Output the (X, Y) coordinate of the center of the cell containing the given text.  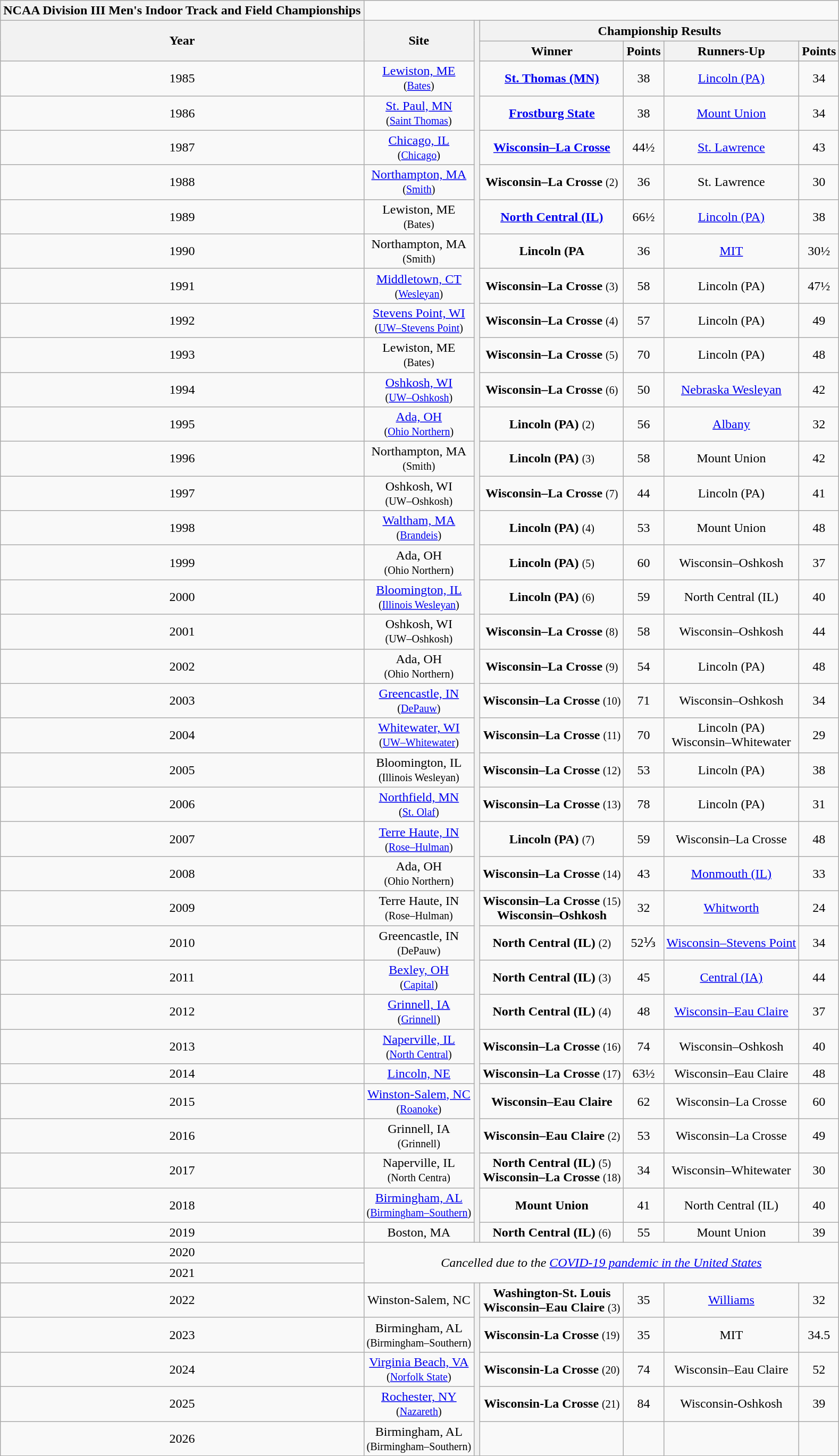
Boston, MA (419, 1232)
North Central (IL) (2) (552, 943)
31 (819, 805)
Williams (732, 1300)
NCAA Division III Men's Indoor Track and Field Championships (182, 11)
Virginia Beach, VA(Norfolk State) (419, 1369)
1988 (182, 182)
Chicago, IL(Chicago) (419, 148)
Wisconsin–La Crosse (4) (552, 320)
Winston-Salem, NC (419, 1300)
Middletown, CT(Wesleyan) (419, 286)
52 (819, 1369)
63½ (643, 1074)
Whitworth (732, 908)
1995 (182, 424)
47½ (819, 286)
Wisconsin-Oshkosh (732, 1404)
Whitewater, WI(UW–Whitewater) (419, 735)
Lincoln (PA (552, 251)
Wisconsin–Whitewater (732, 1170)
North Central (IL) (4) (552, 1012)
2014 (182, 1074)
Wisconsin–Stevens Point (732, 943)
1986 (182, 113)
44½ (643, 148)
1996 (182, 459)
Wisconsin-La Crosse (19) (552, 1335)
2017 (182, 1170)
Wisconsin–La Crosse (12) (552, 769)
1989 (182, 217)
55 (643, 1232)
2015 (182, 1101)
84 (643, 1404)
1999 (182, 562)
Championship Results (659, 31)
North Central (IL) (6) (552, 1232)
2024 (182, 1369)
2007 (182, 839)
Monmouth (IL) (732, 874)
Wisconsin–La Crosse (9) (552, 666)
1994 (182, 389)
Wisconsin–La Crosse (11) (552, 735)
Lincoln, NE (419, 1074)
Lincoln (PA) (7) (552, 839)
71 (643, 700)
2019 (182, 1232)
62 (643, 1101)
52⅓ (643, 943)
Wisconsin–La Crosse (6) (552, 389)
Year (182, 41)
2000 (182, 597)
Albany (732, 424)
56 (643, 424)
2010 (182, 943)
Northfield, MN(St. Olaf) (419, 805)
Wisconsin–La Crosse (2) (552, 182)
1992 (182, 320)
2016 (182, 1136)
2004 (182, 735)
2001 (182, 631)
2012 (182, 1012)
Wisconsin–La Crosse (7) (552, 493)
Wisconsin–La Crosse (10) (552, 700)
Lincoln (PA) (2) (552, 424)
2025 (182, 1404)
2020 (182, 1252)
Wisconsin–La Crosse (14) (552, 874)
1990 (182, 251)
Lincoln (PA) (5) (552, 562)
2026 (182, 1438)
54 (643, 666)
1997 (182, 493)
Nebraska Wesleyan (732, 389)
2003 (182, 700)
Wisconsin–La Crosse (13) (552, 805)
1985 (182, 79)
29 (819, 735)
1987 (182, 148)
St. Paul, MN(Saint Thomas) (419, 113)
Cancelled due to the COVID-19 pandemic in the United States (601, 1263)
Wisconsin–La Crosse (5) (552, 355)
Lincoln (PA)Wisconsin–Whitewater (732, 735)
66½ (643, 217)
2022 (182, 1300)
Wisconsin-La Crosse (20) (552, 1369)
2021 (182, 1273)
30½ (819, 251)
Runners-Up (732, 51)
1991 (182, 286)
Wisconsin–La Crosse (17) (552, 1074)
50 (643, 389)
Wisconsin–La Crosse (15)Wisconsin–Oshkosh (552, 908)
Frostburg State (552, 113)
Waltham, MA(Brandeis) (419, 528)
Rochester, NY(Nazareth) (419, 1404)
North Central (IL) (5)Wisconsin–La Crosse (18) (552, 1170)
Wisconsin–La Crosse (3) (552, 286)
Wisconsin-La Crosse (21) (552, 1404)
Naperville, IL(North Centra) (419, 1170)
Washington-St. LouisWisconsin–Eau Claire (3) (552, 1300)
1998 (182, 528)
2009 (182, 908)
33 (819, 874)
2018 (182, 1205)
2006 (182, 805)
2008 (182, 874)
2011 (182, 978)
Wisconsin–Eau Claire (2) (552, 1136)
2023 (182, 1335)
Stevens Point, WI(UW–Stevens Point) (419, 320)
34.5 (819, 1335)
78 (643, 805)
Wisconsin–La Crosse (8) (552, 631)
Naperville, IL(North Central) (419, 1047)
Lincoln (PA) (3) (552, 459)
45 (643, 978)
Wisconsin–La Crosse (16) (552, 1047)
Winston-Salem, NC(Roanoke) (419, 1101)
North Central (IL) (3) (552, 978)
Lincoln (PA) (6) (552, 597)
St. Thomas (MN) (552, 79)
2002 (182, 666)
Lincoln (PA) (4) (552, 528)
2005 (182, 769)
Site (419, 41)
2013 (182, 1047)
Central (IA) (732, 978)
1993 (182, 355)
Bexley, OH(Capital) (419, 978)
57 (643, 320)
Winner (552, 51)
24 (819, 908)
